Provide the (x, y) coordinate of the cell's center where the given text is located.  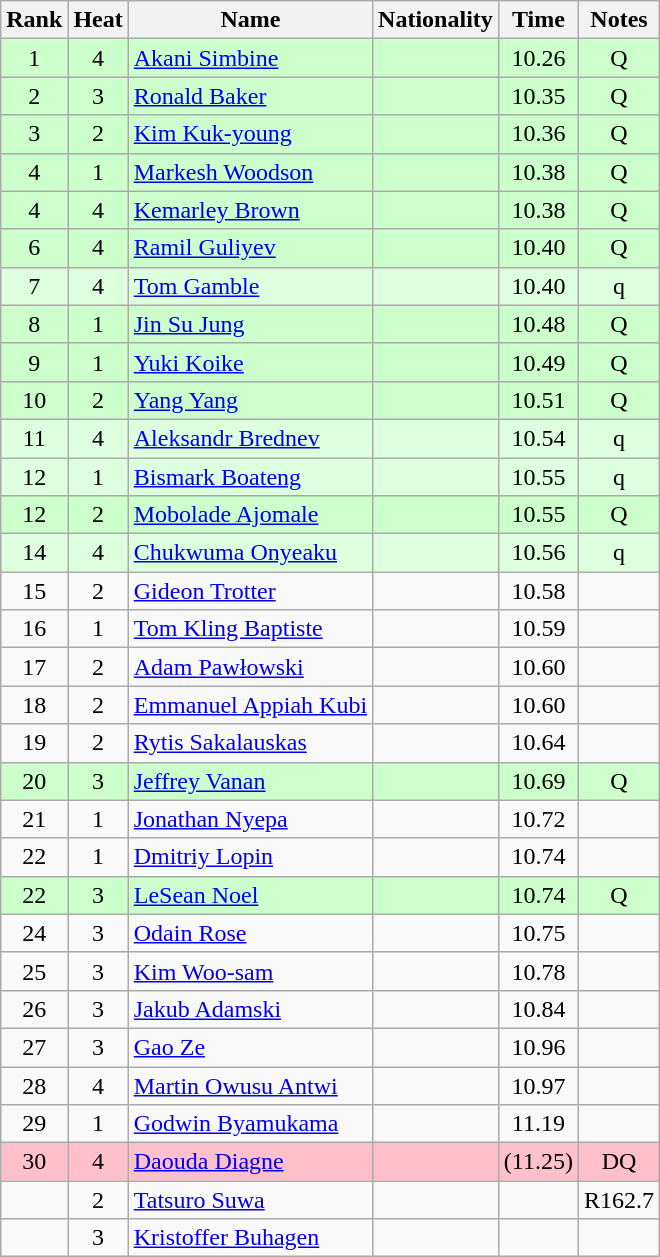
Godwin Byamukama (250, 1124)
10.97 (538, 1085)
26 (34, 1009)
Odain Rose (250, 933)
Kristoffer Buhagen (250, 1238)
10.58 (538, 591)
10.59 (538, 629)
18 (34, 705)
Nationality (436, 20)
15 (34, 591)
Tom Kling Baptiste (250, 629)
25 (34, 971)
8 (34, 324)
Kim Kuk-young (250, 134)
Bismark Boateng (250, 477)
Adam Pawłowski (250, 667)
Jonathan Nyepa (250, 819)
(11.25) (538, 1162)
10.75 (538, 933)
LeSean Noel (250, 895)
10.69 (538, 781)
9 (34, 362)
Jin Su Jung (250, 324)
Rytis Sakalauskas (250, 743)
R162.7 (618, 1200)
10.56 (538, 553)
10.96 (538, 1047)
10.84 (538, 1009)
10 (34, 400)
10.51 (538, 400)
Chukwuma Onyeaku (250, 553)
10.54 (538, 438)
Heat (98, 20)
19 (34, 743)
Kim Woo-sam (250, 971)
30 (34, 1162)
Time (538, 20)
Rank (34, 20)
Dmitriy Lopin (250, 857)
20 (34, 781)
11.19 (538, 1124)
10.48 (538, 324)
28 (34, 1085)
10.72 (538, 819)
10.78 (538, 971)
Aleksandr Brednev (250, 438)
Tom Gamble (250, 286)
Mobolade Ajomale (250, 515)
21 (34, 819)
Tatsuro Suwa (250, 1200)
Ramil Guliyev (250, 248)
Jakub Adamski (250, 1009)
Ronald Baker (250, 96)
Markesh Woodson (250, 172)
Gao Ze (250, 1047)
29 (34, 1124)
Kemarley Brown (250, 210)
Emmanuel Appiah Kubi (250, 705)
11 (34, 438)
6 (34, 248)
Gideon Trotter (250, 591)
Yang Yang (250, 400)
27 (34, 1047)
16 (34, 629)
10.26 (538, 58)
Jeffrey Vanan (250, 781)
14 (34, 553)
Daouda Diagne (250, 1162)
Martin Owusu Antwi (250, 1085)
DQ (618, 1162)
Akani Simbine (250, 58)
24 (34, 933)
Name (250, 20)
10.35 (538, 96)
10.64 (538, 743)
17 (34, 667)
10.36 (538, 134)
Notes (618, 20)
10.49 (538, 362)
7 (34, 286)
Yuki Koike (250, 362)
